From the cell containing the given text, extract its center point as [x, y] coordinate. 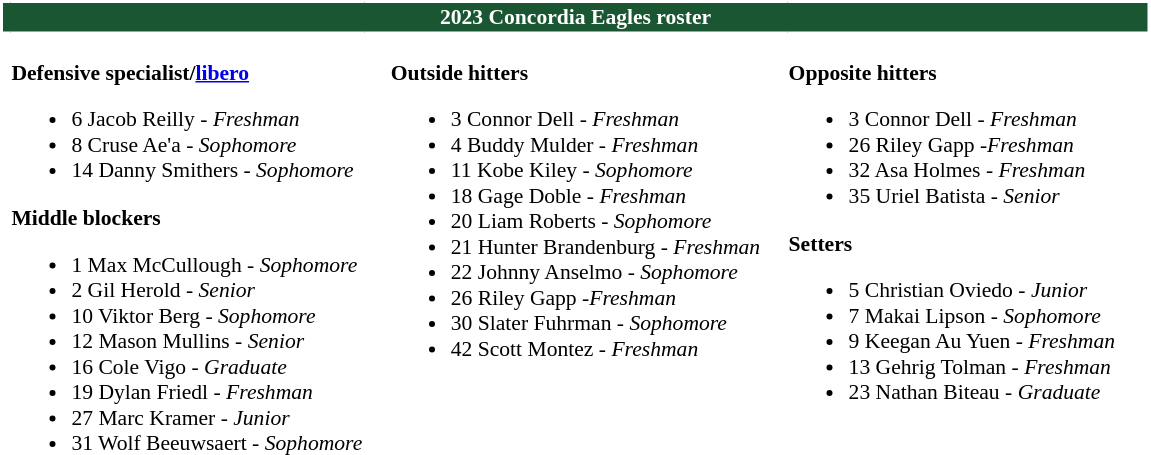
2023 Concordia Eagles roster [576, 18]
